Return the [x, y] coordinate for the center point of the cell that contains the specified text.  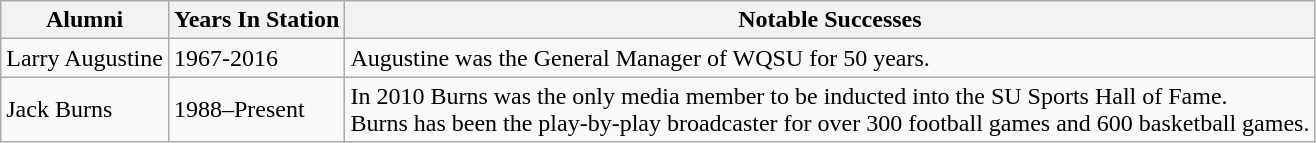
Jack Burns [85, 110]
Alumni [85, 20]
Augustine was the General Manager of WQSU for 50 years. [830, 58]
1967-2016 [256, 58]
Years In Station [256, 20]
1988–Present [256, 110]
Notable Successes [830, 20]
Larry Augustine [85, 58]
